Locate the cell with the specified text and output its (x, y) center coordinate. 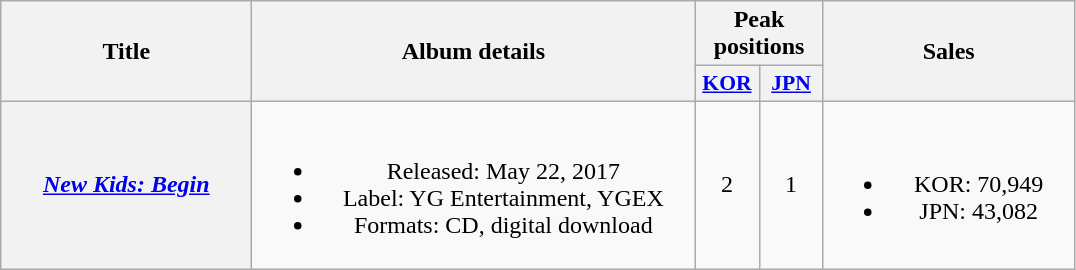
Peak positions (759, 34)
New Kids: Begin (126, 184)
Title (126, 52)
Sales (948, 52)
KOR: 70,949JPN: 43,082 (948, 184)
Album details (474, 52)
2 (727, 184)
Released: May 22, 2017Label: YG Entertainment, YGEXFormats: CD, digital download (474, 184)
KOR (727, 84)
JPN (791, 84)
1 (791, 184)
